Pinpoint the cell where the given text exists, returning its [X, Y] midpoint coordinate. 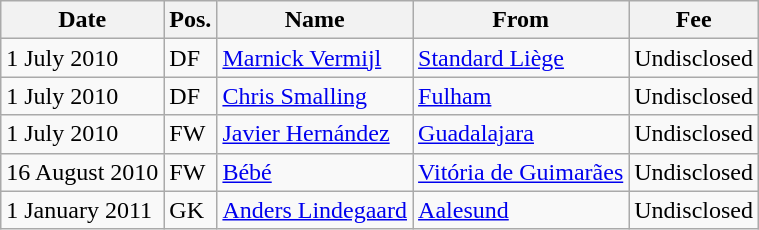
Javier Hernández [315, 134]
Chris Smalling [315, 96]
Date [82, 20]
From [521, 20]
Guadalajara [521, 134]
Fulham [521, 96]
Marnick Vermijl [315, 58]
GK [190, 210]
Pos. [190, 20]
Standard Liège [521, 58]
16 August 2010 [82, 172]
Fee [694, 20]
Vitória de Guimarães [521, 172]
Aalesund [521, 210]
1 January 2011 [82, 210]
Anders Lindegaard [315, 210]
Name [315, 20]
Bébé [315, 172]
